Locate the cell with the specified text and output its (X, Y) center coordinate. 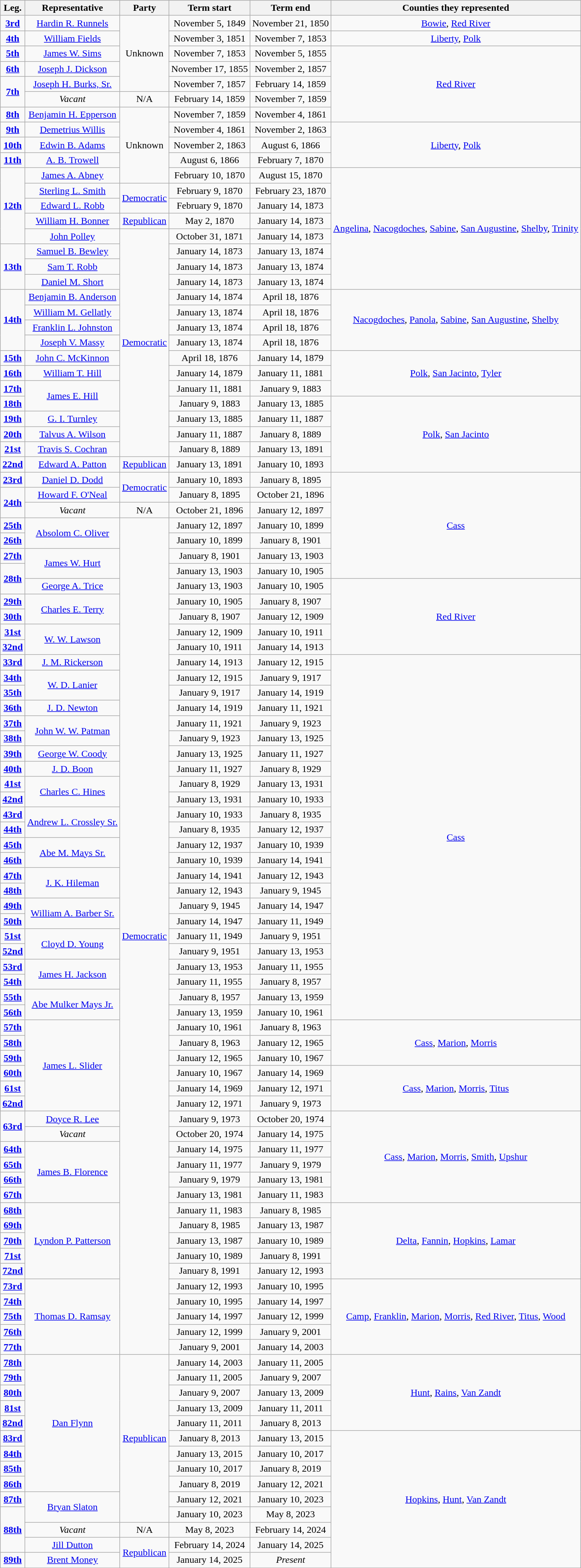
63rd (13, 1126)
74th (13, 1301)
Samuel B. Bewley (73, 251)
Counties they represented (455, 8)
35th (13, 693)
Lyndon P. Patterson (73, 1241)
75th (13, 1317)
6th (13, 69)
Sam T. Robb (73, 267)
Doyce R. Lee (73, 1119)
August 15, 1870 (290, 175)
William H. Bonner (73, 221)
3rd (13, 23)
12th (13, 205)
60th (13, 1073)
31st (13, 632)
John C. McKinnon (73, 358)
54th (13, 982)
Term end (290, 8)
Daniel D. Dodd (73, 480)
57th (13, 1027)
9th (13, 130)
February 23, 1870 (290, 191)
42nd (13, 799)
58th (13, 1043)
65th (13, 1165)
Dan Flynn (73, 1423)
78th (13, 1362)
November 3, 1851 (210, 38)
Travis S. Cochran (73, 449)
Cass, Marion, Morris (455, 1043)
89th (13, 1560)
27th (13, 556)
James W. Sims (73, 54)
15th (13, 358)
Joseph H. Burks, Sr. (73, 84)
83rd (13, 1438)
85th (13, 1469)
30th (13, 616)
45th (13, 845)
J. K. Hileman (73, 883)
39th (13, 754)
Abe Mulker Mays Jr. (73, 1005)
69th (13, 1225)
86th (13, 1484)
21st (13, 449)
Talvus A. Wilson (73, 434)
Bowie, Red River (455, 23)
John W. W. Patman (73, 731)
43rd (13, 814)
51st (13, 936)
James A. Abney (73, 175)
5th (13, 54)
William T. Hill (73, 373)
76th (13, 1332)
88th (13, 1530)
47th (13, 875)
February 10, 1870 (210, 175)
W. D. Lanier (73, 685)
John Polley (73, 236)
22nd (13, 465)
Hardin R. Runnels (73, 23)
18th (13, 403)
Demetrius Willis (73, 130)
Thomas D. Ramsay (73, 1317)
41st (13, 784)
56th (13, 1012)
44th (13, 830)
Representative (73, 8)
20th (13, 434)
Edward L. Robb (73, 206)
84th (13, 1454)
May 2, 1870 (210, 221)
Cloyd D. Young (73, 944)
53rd (13, 967)
13th (13, 267)
Joseph V. Massy (73, 343)
Howard F. O'Neal (73, 495)
November 17, 1855 (210, 69)
November 2, 1857 (290, 69)
33rd (13, 662)
23rd (13, 480)
Joseph J. Dickson (73, 69)
48th (13, 890)
14th (13, 320)
James B. Florence (73, 1172)
W. W. Lawson (73, 639)
87th (13, 1499)
49th (13, 906)
79th (13, 1377)
82nd (13, 1423)
28th (13, 579)
William Fields (73, 38)
73rd (13, 1286)
November 21, 1850 (290, 23)
67th (13, 1195)
Camp, Franklin, Marion, Morris, Red River, Titus, Wood (455, 1317)
G. I. Turnley (73, 419)
72nd (13, 1271)
George W. Coody (73, 754)
William A. Barber Sr. (73, 913)
James L. Slider (73, 1065)
Polk, San Jacinto, Tyler (455, 373)
William M. Gellatly (73, 312)
Delta, Fannin, Hopkins, Lamar (455, 1241)
October 31, 1871 (210, 236)
Hunt, Rains, Van Zandt (455, 1392)
Jill Dutton (73, 1545)
8th (13, 114)
66th (13, 1180)
November 5, 1855 (290, 54)
29th (13, 601)
Charles C. Hines (73, 792)
40th (13, 769)
James E. Hill (73, 396)
James H. Jackson (73, 974)
70th (13, 1241)
Cass, Marion, Morris, Smith, Upshur (455, 1157)
Absolom C. Oliver (73, 533)
Franklin L. Johnston (73, 327)
Edwin B. Adams (73, 145)
7th (13, 92)
Angelina, Nacogdoches, Sabine, San Augustine, Shelby, Trinity (455, 228)
36th (13, 708)
Term start (210, 8)
Daniel M. Short (73, 282)
Hopkins, Hunt, Van Zandt (455, 1499)
24th (13, 503)
J. D. Boon (73, 769)
Brent Money (73, 1560)
Edward A. Patton (73, 465)
Charles E. Terry (73, 609)
Sterling L. Smith (73, 191)
77th (13, 1347)
17th (13, 388)
Cass, Marion, Morris, Titus (455, 1088)
February 7, 1870 (290, 160)
52nd (13, 952)
62nd (13, 1103)
November 7, 1857 (210, 84)
81st (13, 1408)
34th (13, 678)
11th (13, 160)
25th (13, 525)
55th (13, 997)
19th (13, 419)
A. B. Trowell (73, 160)
59th (13, 1058)
Bryan Slaton (73, 1507)
George A. Trice (73, 586)
Nacogdoches, Panola, Sabine, San Augustine, Shelby (455, 320)
61st (13, 1088)
50th (13, 921)
Benjamin H. Epperson (73, 114)
64th (13, 1149)
10th (13, 145)
Andrew L. Crossley Sr. (73, 822)
Party (145, 8)
68th (13, 1210)
46th (13, 860)
J. D. Newton (73, 708)
January 14, 1874 (210, 297)
32nd (13, 647)
Present (290, 1560)
38th (13, 738)
Leg. (13, 8)
37th (13, 723)
Polk, San Jacinto (455, 434)
Benjamin B. Anderson (73, 297)
80th (13, 1392)
November 5, 1849 (210, 23)
James W. Hurt (73, 563)
26th (13, 541)
4th (13, 38)
16th (13, 373)
Abe M. Mays Sr. (73, 852)
71st (13, 1256)
J. M. Rickerson (73, 662)
